Return the (x, y) coordinate for the center point of the cell that contains the specified text.  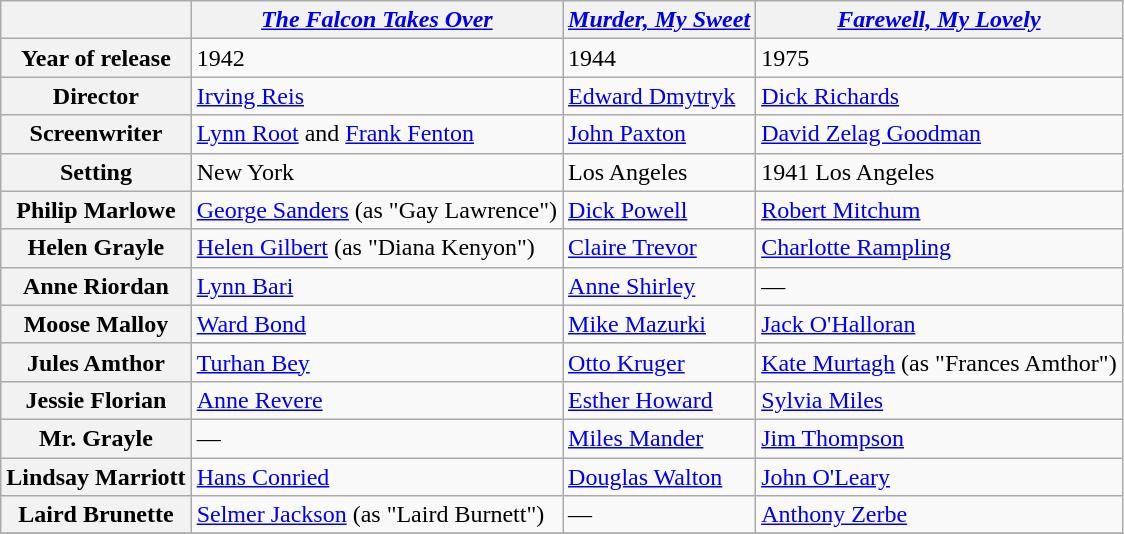
Mr. Grayle (96, 438)
Edward Dmytryk (660, 96)
1944 (660, 58)
Jim Thompson (940, 438)
1942 (376, 58)
Sylvia Miles (940, 400)
Director (96, 96)
Jack O'Halloran (940, 324)
Lindsay Marriott (96, 477)
Douglas Walton (660, 477)
Hans Conried (376, 477)
John Paxton (660, 134)
David Zelag Goodman (940, 134)
Dick Powell (660, 210)
Anne Riordan (96, 286)
Murder, My Sweet (660, 20)
Claire Trevor (660, 248)
John O'Leary (940, 477)
The Falcon Takes Over (376, 20)
Anne Shirley (660, 286)
1941 Los Angeles (940, 172)
Kate Murtagh (as "Frances Amthor") (940, 362)
Lynn Bari (376, 286)
Esther Howard (660, 400)
Helen Gilbert (as "Diana Kenyon") (376, 248)
Charlotte Rampling (940, 248)
Screenwriter (96, 134)
Anthony Zerbe (940, 515)
Ward Bond (376, 324)
Setting (96, 172)
Dick Richards (940, 96)
Moose Malloy (96, 324)
New York (376, 172)
Helen Grayle (96, 248)
Miles Mander (660, 438)
Selmer Jackson (as "Laird Burnett") (376, 515)
Farewell, My Lovely (940, 20)
Philip Marlowe (96, 210)
Robert Mitchum (940, 210)
George Sanders (as "Gay Lawrence") (376, 210)
Los Angeles (660, 172)
Turhan Bey (376, 362)
Mike Mazurki (660, 324)
1975 (940, 58)
Year of release (96, 58)
Anne Revere (376, 400)
Irving Reis (376, 96)
Jules Amthor (96, 362)
Otto Kruger (660, 362)
Jessie Florian (96, 400)
Laird Brunette (96, 515)
Lynn Root and Frank Fenton (376, 134)
